For the text-containing cell, return its midpoint in (X, Y) coordinate format. 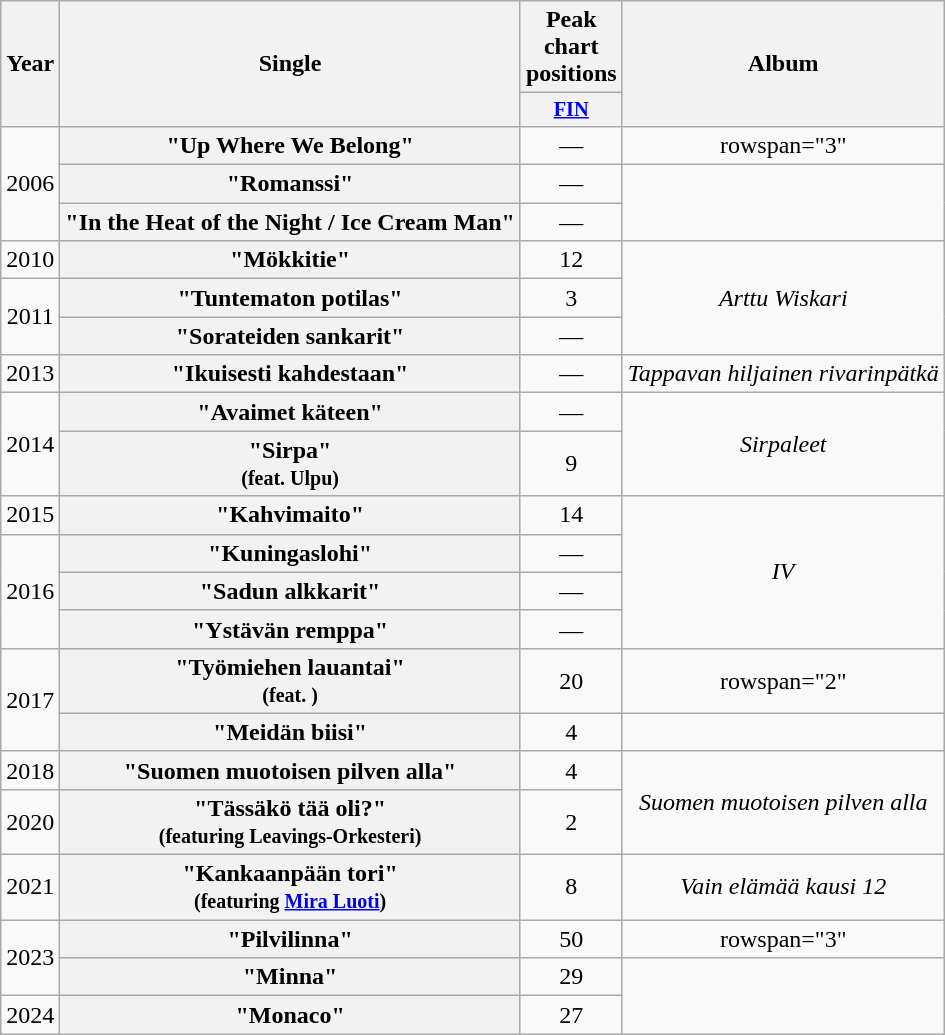
14 (571, 515)
12 (571, 260)
2010 (30, 260)
"Romanssi" (290, 184)
2021 (30, 888)
Album (783, 64)
2011 (30, 317)
27 (571, 1015)
"Tässäkö tää oli?" (featuring Leavings-Orkesteri) (290, 822)
2013 (30, 374)
"In the Heat of the Night / Ice Cream Man" (290, 222)
IV (783, 572)
"Sorateiden sankarit" (290, 336)
3 (571, 298)
Year (30, 64)
FIN (571, 110)
"Sirpa" (feat. Ulpu) (290, 464)
"Tuntematon potilas" (290, 298)
rowspan="2" (783, 680)
"Ikuisesti kahdestaan" (290, 374)
"Kankaanpään tori" (featuring Mira Luoti) (290, 888)
"Monaco" (290, 1015)
2018 (30, 770)
Tappavan hiljainen rivarinpätkä (783, 374)
2015 (30, 515)
"Sadun alkkarit" (290, 591)
Sirpaleet (783, 444)
"Meidän biisi" (290, 732)
"Kahvimaito" (290, 515)
2 (571, 822)
2017 (30, 700)
50 (571, 939)
Suomen muotoisen pilven alla (783, 802)
2024 (30, 1015)
9 (571, 464)
Vain elämää kausi 12 (783, 888)
"Avaimet käteen" (290, 412)
2020 (30, 822)
"Kuningaslohi" (290, 553)
8 (571, 888)
"Suomen muotoisen pilven alla" (290, 770)
"Up Where We Belong" (290, 145)
"Ystävän remppa" (290, 629)
2023 (30, 958)
29 (571, 977)
"Työmiehen lauantai" (feat. ) (290, 680)
Arttu Wiskari (783, 298)
2016 (30, 591)
Single (290, 64)
"Minna" (290, 977)
20 (571, 680)
"Pilvilinna" (290, 939)
"Mökkitie" (290, 260)
2006 (30, 183)
2014 (30, 444)
Peak chart positions (571, 47)
